Output the (x, y) coordinate of the center of the cell containing the given text.  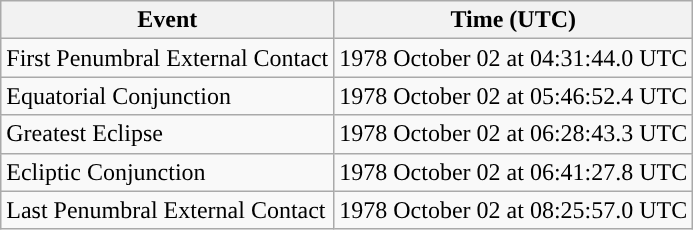
Greatest Eclipse (168, 134)
1978 October 02 at 04:31:44.0 UTC (514, 58)
Time (UTC) (514, 20)
1978 October 02 at 06:41:27.8 UTC (514, 172)
Last Penumbral External Contact (168, 210)
Ecliptic Conjunction (168, 172)
Equatorial Conjunction (168, 96)
Event (168, 20)
1978 October 02 at 08:25:57.0 UTC (514, 210)
First Penumbral External Contact (168, 58)
1978 October 02 at 05:46:52.4 UTC (514, 96)
1978 October 02 at 06:28:43.3 UTC (514, 134)
